Extract the (X, Y) coordinate from the center of the cell holding the provided text.  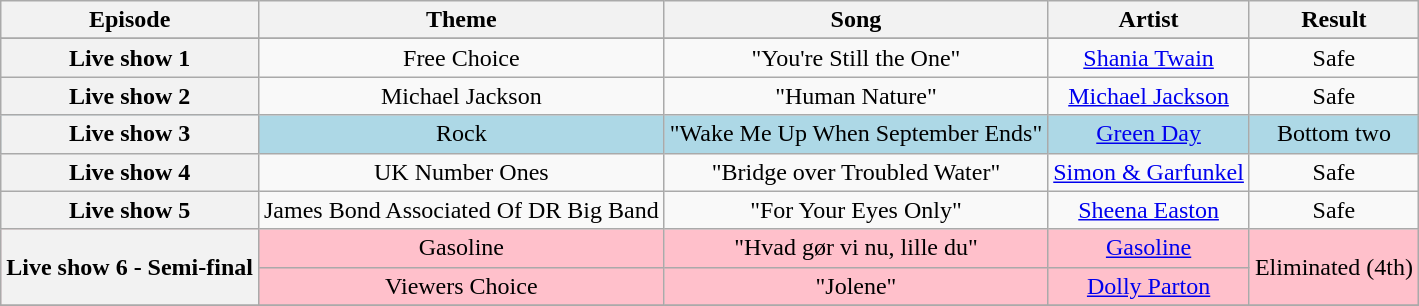
Sheena Easton (1149, 210)
"Jolene" (856, 286)
Live show 4 (130, 172)
Artist (1149, 20)
Dolly Parton (1149, 286)
Bottom two (1334, 134)
Live show 2 (130, 96)
Theme (461, 20)
Episode (130, 20)
Shania Twain (1149, 58)
Green Day (1149, 134)
"You're Still the One" (856, 58)
Live show 3 (130, 134)
"For Your Eyes Only" (856, 210)
Viewers Choice (461, 286)
Rock (461, 134)
Eliminated (4th) (1334, 267)
Live show 6 - Semi-final (130, 267)
Song (856, 20)
UK Number Ones (461, 172)
James Bond Associated Of DR Big Band (461, 210)
"Bridge over Troubled Water" (856, 172)
Free Choice (461, 58)
"Hvad gør vi nu, lille du" (856, 248)
Result (1334, 20)
Live show 5 (130, 210)
"Wake Me Up When September Ends" (856, 134)
Simon & Garfunkel (1149, 172)
"Human Nature" (856, 96)
Live show 1 (130, 58)
